Identify which cell holds the provided text, then report its [x, y] central coordinate. 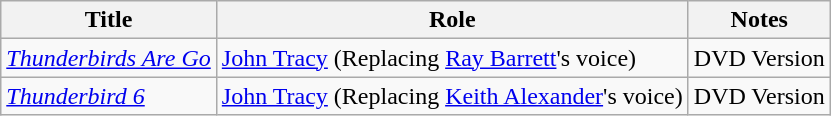
Role [452, 20]
John Tracy (Replacing Keith Alexander's voice) [452, 96]
Notes [759, 20]
John Tracy (Replacing Ray Barrett's voice) [452, 58]
Title [109, 20]
Thunderbirds Are Go [109, 58]
Thunderbird 6 [109, 96]
